From the cell containing the given text, extract its center point as [x, y] coordinate. 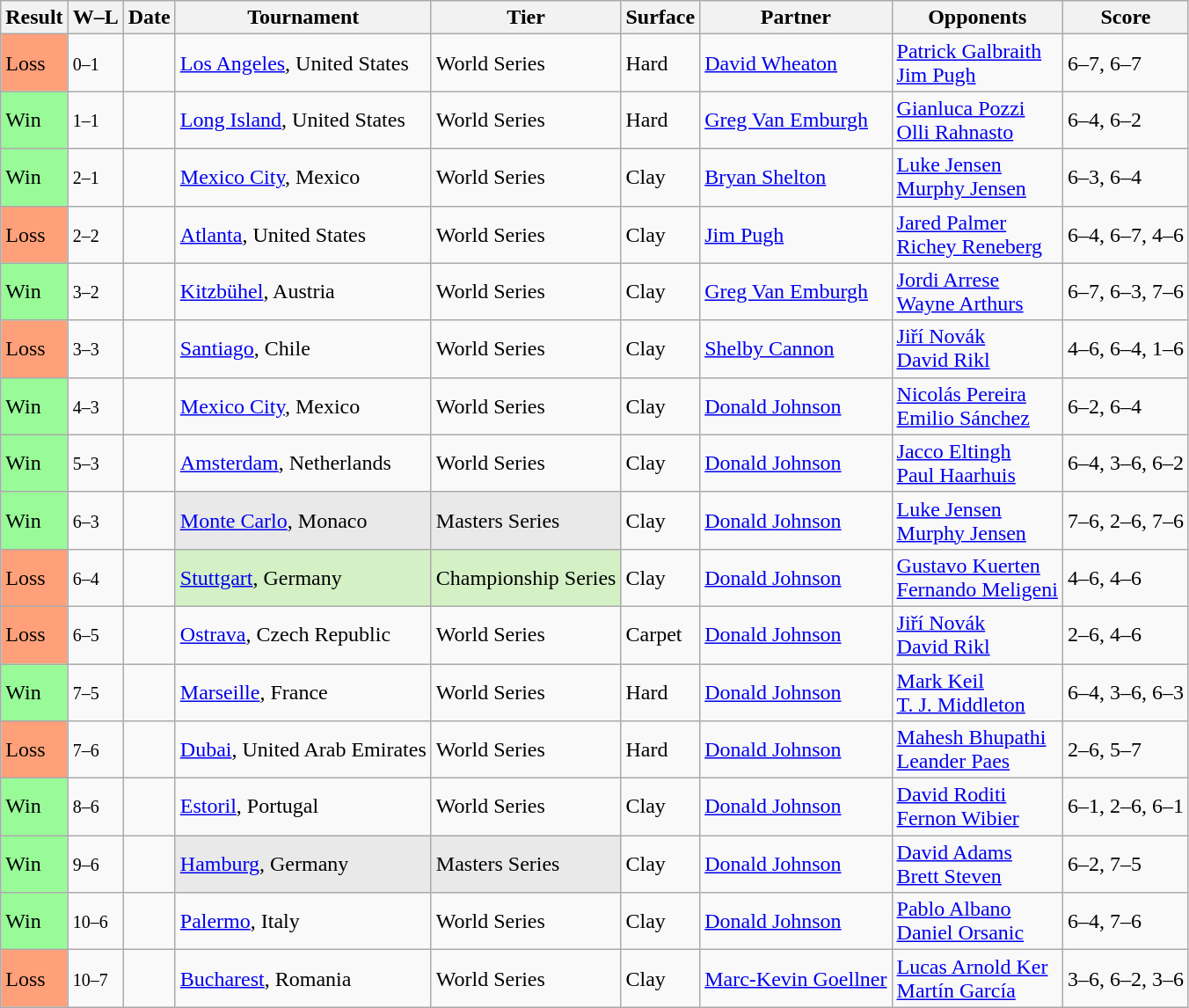
Palermo, Italy [303, 922]
Score [1126, 18]
Tournament [303, 18]
6–3 [95, 521]
6–4, 3–6, 6–2 [1126, 463]
Tier [526, 18]
7–6, 2–6, 7–6 [1126, 521]
6–4, 6–2 [1126, 120]
W–L [95, 18]
Stuttgart, Germany [303, 577]
Jordi Arrese Wayne Arthurs [977, 292]
2–6, 4–6 [1126, 635]
Jacco Eltingh Paul Haarhuis [977, 463]
0–1 [95, 63]
Lucas Arnold Ker Martín García [977, 978]
2–1 [95, 178]
Los Angeles, United States [303, 63]
Mahesh Bhupathi Leander Paes [977, 749]
4–6, 6–4, 1–6 [1126, 348]
2–6, 5–7 [1126, 749]
Atlanta, United States [303, 234]
Gianluca Pozzi Olli Rahnasto [977, 120]
3–3 [95, 348]
6–4 [95, 577]
Kitzbühel, Austria [303, 292]
6–4, 3–6, 6–3 [1126, 691]
Pablo Albano Daniel Orsanic [977, 922]
4–6, 4–6 [1126, 577]
6–1, 2–6, 6–1 [1126, 807]
3–2 [95, 292]
Nicolás Pereira Emilio Sánchez [977, 406]
10–6 [95, 922]
2–2 [95, 234]
Date [150, 18]
Ostrava, Czech Republic [303, 635]
Carpet [660, 635]
6–7, 6–7 [1126, 63]
Bryan Shelton [796, 178]
6–7, 6–3, 7–6 [1126, 292]
6–5 [95, 635]
Hamburg, Germany [303, 864]
Mark Keil T. J. Middleton [977, 691]
Bucharest, Romania [303, 978]
6–3, 6–4 [1126, 178]
8–6 [95, 807]
10–7 [95, 978]
Estoril, Portugal [303, 807]
9–6 [95, 864]
6–2, 6–4 [1126, 406]
David Adams Brett Steven [977, 864]
6–4, 6–7, 4–6 [1126, 234]
Gustavo Kuerten Fernando Meligeni [977, 577]
Santiago, Chile [303, 348]
Opponents [977, 18]
David Roditi Fernon Wibier [977, 807]
6–2, 7–5 [1126, 864]
Partner [796, 18]
Shelby Cannon [796, 348]
Monte Carlo, Monaco [303, 521]
5–3 [95, 463]
Long Island, United States [303, 120]
6–4, 7–6 [1126, 922]
Surface [660, 18]
7–6 [95, 749]
4–3 [95, 406]
David Wheaton [796, 63]
Result [34, 18]
3–6, 6–2, 3–6 [1126, 978]
Dubai, United Arab Emirates [303, 749]
Jared Palmer Richey Reneberg [977, 234]
Jim Pugh [796, 234]
Marseille, France [303, 691]
Amsterdam, Netherlands [303, 463]
1–1 [95, 120]
7–5 [95, 691]
Marc-Kevin Goellner [796, 978]
Patrick Galbraith Jim Pugh [977, 63]
Championship Series [526, 577]
